Return (x, y) of the center of cell containing provided text 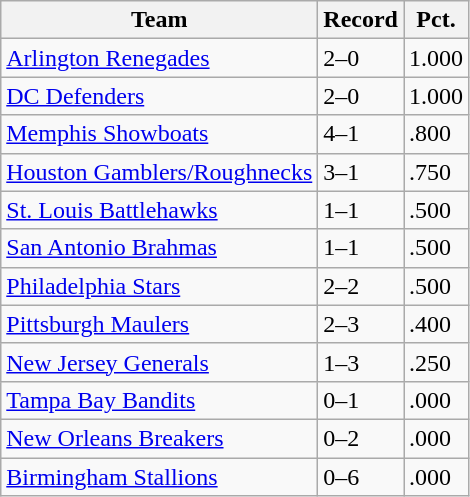
2–3 (361, 324)
4–1 (361, 134)
San Antonio Brahmas (160, 248)
DC Defenders (160, 96)
Pittsburgh Maulers (160, 324)
Memphis Showboats (160, 134)
1–3 (361, 362)
.750 (436, 172)
New Jersey Generals (160, 362)
Tampa Bay Bandits (160, 400)
2–2 (361, 286)
0–2 (361, 438)
Record (361, 20)
Philadelphia Stars (160, 286)
Houston Gamblers/Roughnecks (160, 172)
Arlington Renegades (160, 58)
Pct. (436, 20)
Birmingham Stallions (160, 477)
3–1 (361, 172)
New Orleans Breakers (160, 438)
St. Louis Battlehawks (160, 210)
Team (160, 20)
0–1 (361, 400)
.400 (436, 324)
.250 (436, 362)
.800 (436, 134)
0–6 (361, 477)
